For the text-containing cell, return its midpoint in [x, y] coordinate format. 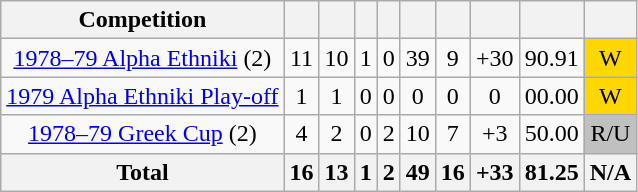
81.25 [552, 172]
7 [452, 134]
11 [302, 58]
1978–79 Greek Cup (2) [142, 134]
1979 Alpha Ethniki Play-off [142, 96]
50.00 [552, 134]
Competition [142, 20]
N/A [610, 172]
Total [142, 172]
R/U [610, 134]
00.00 [552, 96]
9 [452, 58]
+33 [494, 172]
90.91 [552, 58]
+3 [494, 134]
13 [336, 172]
1978–79 Alpha Ethniki (2) [142, 58]
39 [418, 58]
+30 [494, 58]
49 [418, 172]
4 [302, 134]
